Determine the (X, Y) coordinate at the center of the cell enclosing the given text.  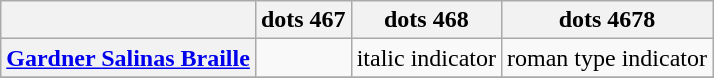
dots 4678 (606, 20)
dots 467 (303, 20)
italic indicator (426, 58)
roman type indicator (606, 58)
dots 468 (426, 20)
Gardner Salinas Braille (128, 58)
